For the text-containing cell, return its midpoint in [x, y] coordinate format. 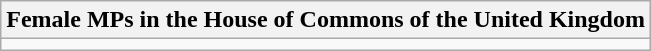
Female MPs in the House of Commons of the United Kingdom [326, 20]
